Find where the given text appears and provide that cell's center as [X, Y] coordinate. 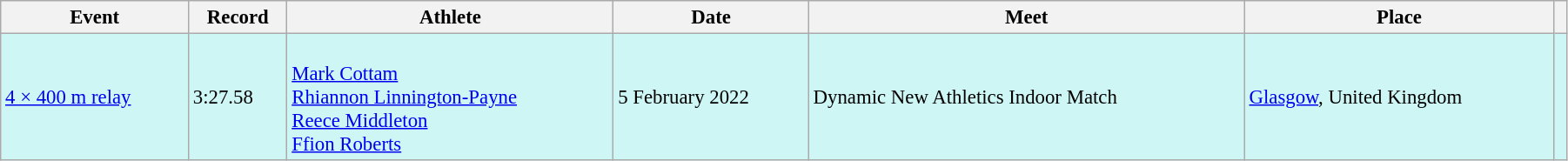
Glasgow, United Kingdom [1399, 97]
Date [711, 17]
Event [95, 17]
4 × 400 m relay [95, 97]
Meet [1027, 17]
Mark CottamRhiannon Linnington-PayneReece MiddletonFfion Roberts [451, 97]
Record [238, 17]
3:27.58 [238, 97]
5 February 2022 [711, 97]
Dynamic New Athletics Indoor Match [1027, 97]
Athlete [451, 17]
Place [1399, 17]
